Determine the (X, Y) coordinate at the center of the cell enclosing the given text.  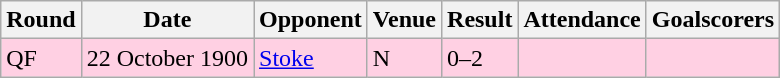
Opponent (311, 20)
Result (480, 20)
22 October 1900 (167, 58)
QF (41, 58)
N (404, 58)
Attendance (582, 20)
Goalscorers (712, 20)
Round (41, 20)
Stoke (311, 58)
Venue (404, 20)
Date (167, 20)
0–2 (480, 58)
